Find where the given text appears and provide that cell's center as [X, Y] coordinate. 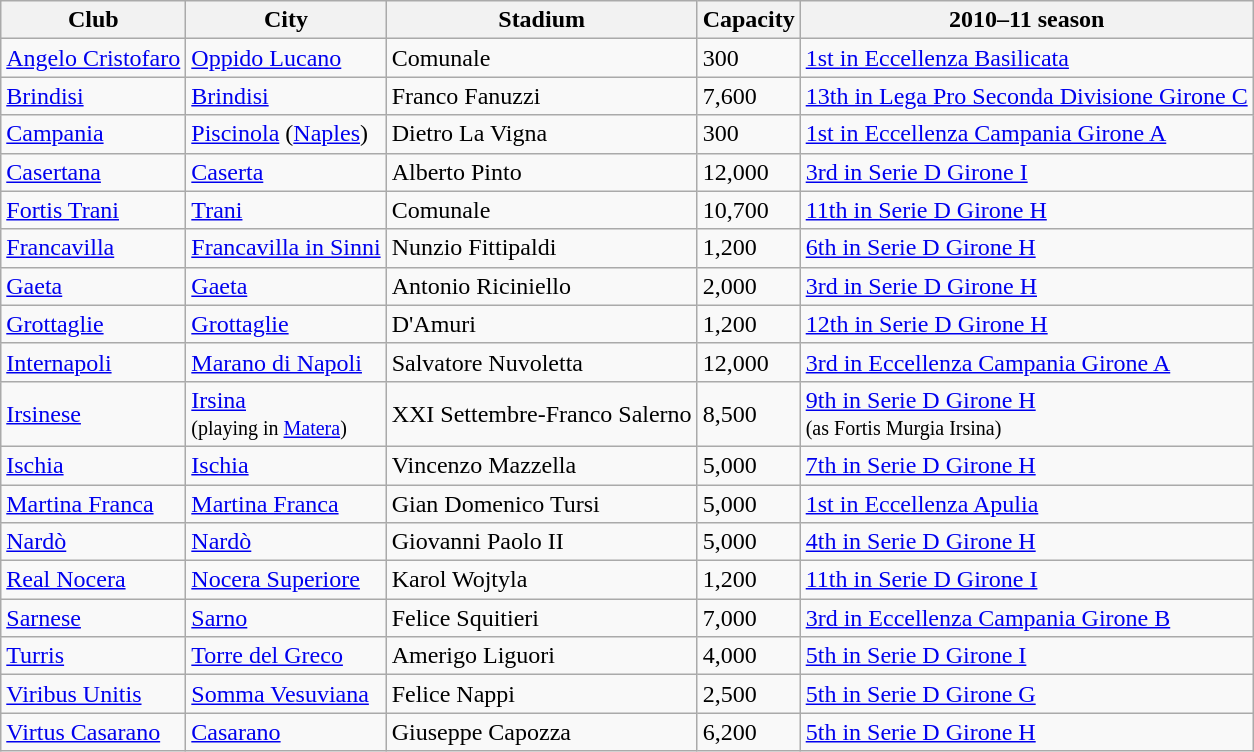
2,000 [748, 286]
Casertana [94, 172]
3rd in Eccellenza Campania Girone A [1026, 362]
Francavilla in Sinni [286, 248]
Vincenzo Mazzella [542, 465]
Sarnese [94, 618]
Sarno [286, 618]
Viribus Unitis [94, 694]
Felice Squitieri [542, 618]
Irsina(playing in Matera) [286, 414]
5th in Serie D Girone H [1026, 732]
7,000 [748, 618]
Virtus Casarano [94, 732]
Internapoli [94, 362]
11th in Serie D Girone I [1026, 580]
Dietro La Vigna [542, 134]
Trani [286, 210]
3rd in Eccellenza Campania Girone B [1026, 618]
Alberto Pinto [542, 172]
Karol Wojtyla [542, 580]
City [286, 20]
12th in Serie D Girone H [1026, 324]
Casarano [286, 732]
Gian Domenico Tursi [542, 503]
5th in Serie D Girone G [1026, 694]
Irsinese [94, 414]
7th in Serie D Girone H [1026, 465]
5th in Serie D Girone I [1026, 656]
Nocera Superiore [286, 580]
4,000 [748, 656]
Real Nocera [94, 580]
D'Amuri [542, 324]
Capacity [748, 20]
1st in Eccellenza Apulia [1026, 503]
Angelo Cristofaro [94, 58]
Turris [94, 656]
3rd in Serie D Girone H [1026, 286]
Fortis Trani [94, 210]
Marano di Napoli [286, 362]
Club [94, 20]
8,500 [748, 414]
9th in Serie D Girone H(as Fortis Murgia Irsina) [1026, 414]
Franco Fanuzzi [542, 96]
13th in Lega Pro Seconda Divisione Girone C [1026, 96]
Caserta [286, 172]
4th in Serie D Girone H [1026, 542]
Nunzio Fittipaldi [542, 248]
Piscinola (Naples) [286, 134]
Giovanni Paolo II [542, 542]
6th in Serie D Girone H [1026, 248]
1st in Eccellenza Basilicata [1026, 58]
7,600 [748, 96]
6,200 [748, 732]
Torre del Greco [286, 656]
11th in Serie D Girone H [1026, 210]
Giuseppe Capozza [542, 732]
Oppido Lucano [286, 58]
3rd in Serie D Girone I [1026, 172]
Felice Nappi [542, 694]
Campania [94, 134]
Stadium [542, 20]
2010–11 season [1026, 20]
Salvatore Nuvoletta [542, 362]
Francavilla [94, 248]
1st in Eccellenza Campania Girone A [1026, 134]
Amerigo Liguori [542, 656]
10,700 [748, 210]
Antonio Riciniello [542, 286]
XXI Settembre-Franco Salerno [542, 414]
2,500 [748, 694]
Somma Vesuviana [286, 694]
